For the text-containing cell, return its midpoint in (x, y) coordinate format. 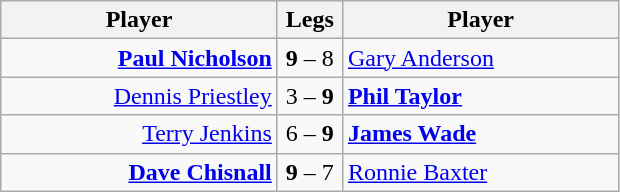
Phil Taylor (480, 96)
Legs (310, 20)
9 – 7 (310, 172)
6 – 9 (310, 134)
Terry Jenkins (140, 134)
Dennis Priestley (140, 96)
Paul Nicholson (140, 58)
Dave Chisnall (140, 172)
Ronnie Baxter (480, 172)
James Wade (480, 134)
9 – 8 (310, 58)
3 – 9 (310, 96)
Gary Anderson (480, 58)
